Output the [x, y] coordinate of the center of the cell containing the given text.  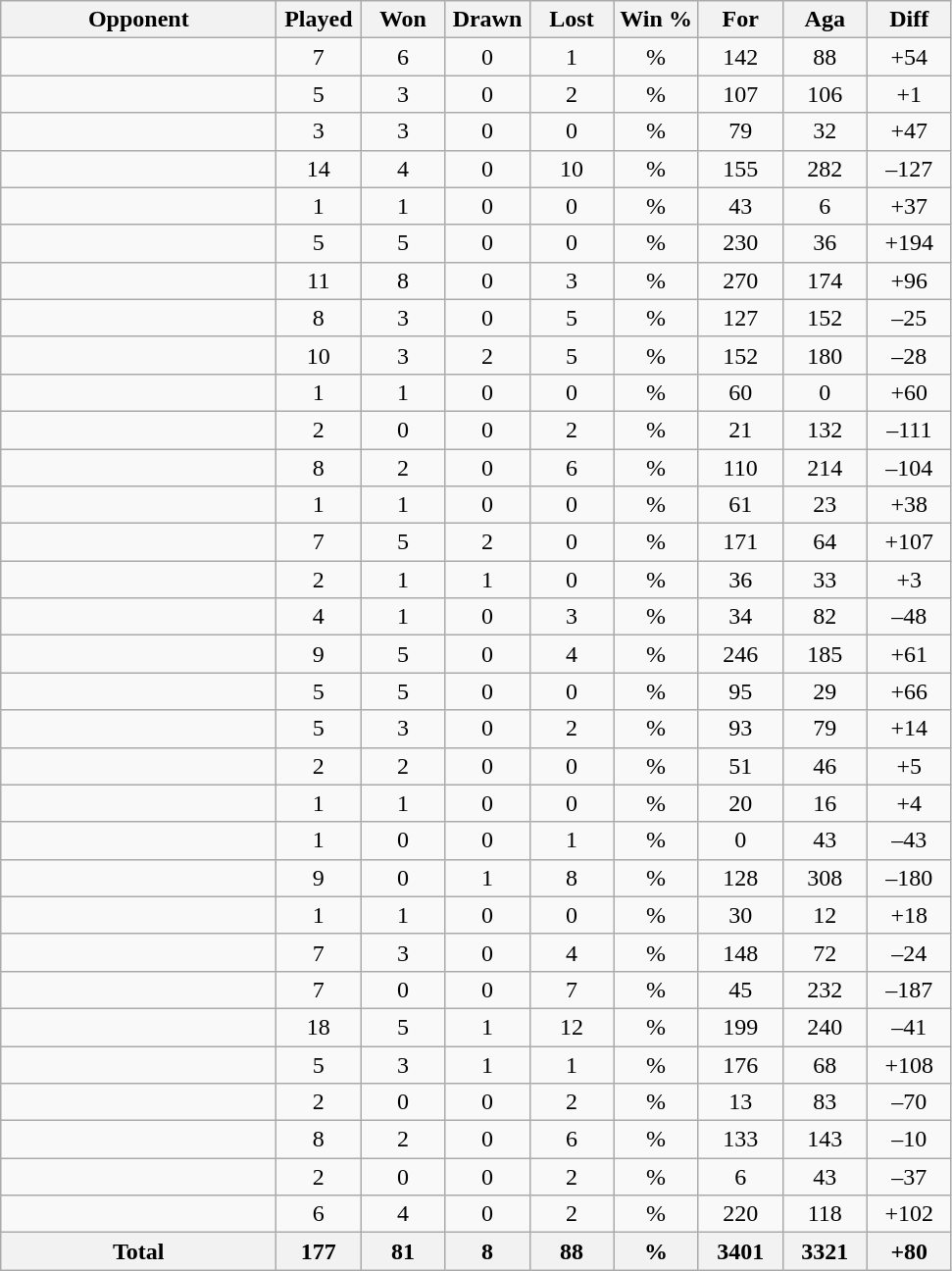
Total [139, 1251]
+47 [909, 131]
143 [825, 1140]
–24 [909, 952]
95 [740, 691]
180 [825, 355]
118 [825, 1214]
46 [825, 766]
106 [825, 94]
81 [403, 1251]
214 [825, 468]
148 [740, 952]
+37 [909, 206]
93 [740, 729]
–28 [909, 355]
107 [740, 94]
For [740, 20]
3401 [740, 1251]
+14 [909, 729]
142 [740, 57]
+4 [909, 803]
+1 [909, 94]
171 [740, 542]
72 [825, 952]
Lost [572, 20]
232 [825, 990]
–25 [909, 318]
+3 [909, 580]
–37 [909, 1177]
185 [825, 654]
18 [319, 1027]
176 [740, 1064]
+5 [909, 766]
3321 [825, 1251]
133 [740, 1140]
+80 [909, 1251]
Win % [656, 20]
282 [825, 169]
–41 [909, 1027]
61 [740, 505]
+54 [909, 57]
29 [825, 691]
30 [740, 915]
82 [825, 617]
–70 [909, 1102]
–48 [909, 617]
16 [825, 803]
–127 [909, 169]
+107 [909, 542]
60 [740, 392]
20 [740, 803]
21 [740, 430]
230 [740, 243]
Opponent [139, 20]
–104 [909, 468]
23 [825, 505]
132 [825, 430]
33 [825, 580]
34 [740, 617]
51 [740, 766]
177 [319, 1251]
128 [740, 878]
+38 [909, 505]
32 [825, 131]
+108 [909, 1064]
+194 [909, 243]
Diff [909, 20]
+96 [909, 280]
–10 [909, 1140]
–43 [909, 840]
+60 [909, 392]
–187 [909, 990]
127 [740, 318]
11 [319, 280]
174 [825, 280]
Played [319, 20]
220 [740, 1214]
–111 [909, 430]
Aga [825, 20]
+18 [909, 915]
+102 [909, 1214]
270 [740, 280]
308 [825, 878]
240 [825, 1027]
110 [740, 468]
246 [740, 654]
+61 [909, 654]
64 [825, 542]
83 [825, 1102]
199 [740, 1027]
13 [740, 1102]
Won [403, 20]
+66 [909, 691]
45 [740, 990]
–180 [909, 878]
Drawn [487, 20]
155 [740, 169]
14 [319, 169]
68 [825, 1064]
